Extract the [X, Y] coordinate from the center of the cell holding the provided text.  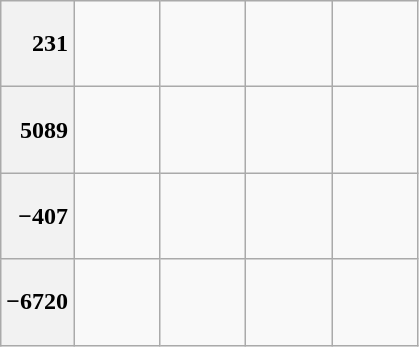
231 [38, 44]
5089 [38, 130]
−407 [38, 216]
−6720 [38, 302]
